For the text-containing cell, return its midpoint in (x, y) coordinate format. 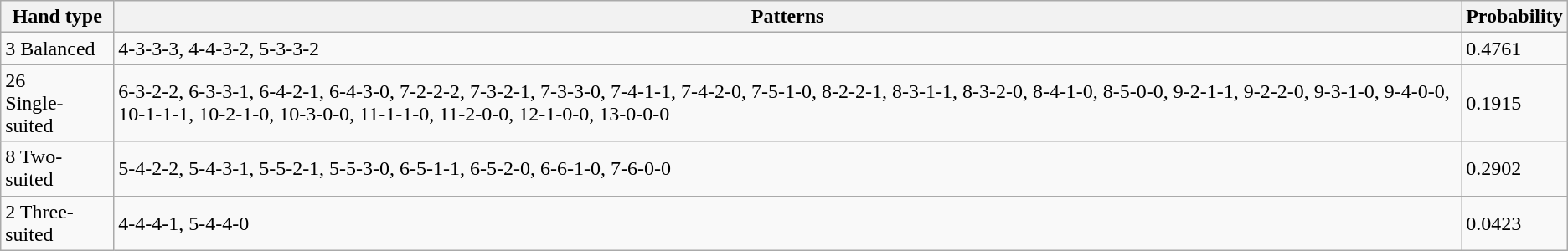
5-4-2-2, 5-4-3-1, 5-5-2-1, 5-5-3-0, 6-5-1-1, 6-5-2-0, 6-6-1-0, 7-6-0-0 (787, 169)
8 Two-suited (57, 169)
0.2902 (1514, 169)
0.4761 (1514, 49)
2 Three-suited (57, 223)
Hand type (57, 17)
26Single-suited (57, 103)
3 Balanced (57, 49)
0.0423 (1514, 223)
4-4-4-1, 5-4-4-0 (787, 223)
Probability (1514, 17)
0.1915 (1514, 103)
4-3-3-3, 4-4-3-2, 5-3-3-2 (787, 49)
Patterns (787, 17)
